Pinpoint the cell where the given text exists, returning its [X, Y] midpoint coordinate. 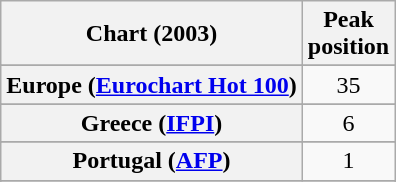
35 [348, 85]
Portugal (AFP) [152, 161]
Greece (IFPI) [152, 123]
Peakposition [348, 34]
1 [348, 161]
6 [348, 123]
Europe (Eurochart Hot 100) [152, 85]
Chart (2003) [152, 34]
